From the cell containing the given text, extract its center point as [x, y] coordinate. 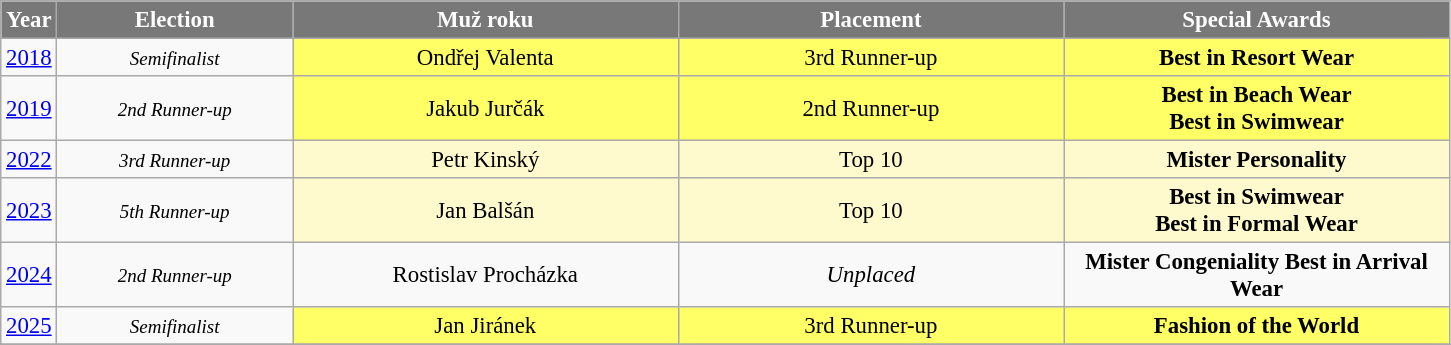
Semifinalist [175, 58]
2022 [29, 160]
2023 [29, 210]
Placement [871, 20]
2019 [29, 108]
Muž roku [485, 20]
Best in Swimwear Best in Formal Wear [1257, 210]
Special Awards [1257, 20]
Petr Kinský [485, 160]
Best in Beach Wear Best in Swimwear [1257, 108]
5th Runner-up [175, 210]
Year [29, 20]
2024 [29, 276]
Mister Personality [1257, 160]
2018 [29, 58]
Unplaced [871, 276]
Ondřej Valenta [485, 58]
Election [175, 20]
Mister Congeniality Best in Arrival Wear [1257, 276]
Jakub Jurčák [485, 108]
Best in Resort Wear [1257, 58]
Rostislav Procházka [485, 276]
Jan Balšán [485, 210]
